Capture the cell that displays the provided text and extract its (X, Y) central coordinate. 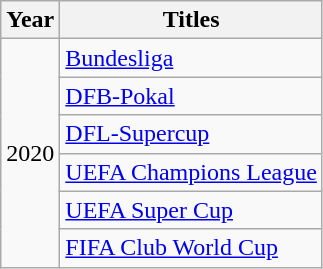
UEFA Super Cup (192, 210)
Bundesliga (192, 58)
DFB-Pokal (192, 96)
UEFA Champions League (192, 172)
DFL-Supercup (192, 134)
2020 (30, 153)
Titles (192, 20)
Year (30, 20)
FIFA Club World Cup (192, 248)
